Scan for the cell matching the given text and deliver its [X, Y] coordinate at center. 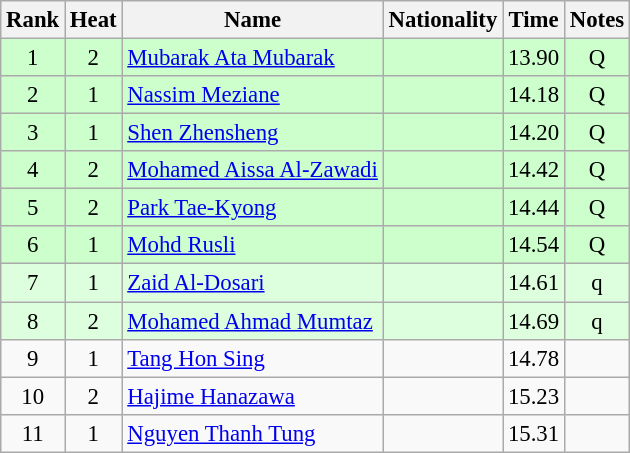
14.20 [534, 133]
14.44 [534, 208]
Rank [33, 20]
11 [33, 433]
7 [33, 283]
Heat [94, 20]
13.90 [534, 58]
Mubarak Ata Mubarak [252, 58]
14.42 [534, 170]
15.31 [534, 433]
14.18 [534, 95]
9 [33, 358]
Notes [596, 20]
Zaid Al-Dosari [252, 283]
Nassim Meziane [252, 95]
14.78 [534, 358]
Name [252, 20]
14.54 [534, 245]
Time [534, 20]
6 [33, 245]
8 [33, 321]
Tang Hon Sing [252, 358]
15.23 [534, 396]
Hajime Hanazawa [252, 396]
5 [33, 208]
Nguyen Thanh Tung [252, 433]
Mohd Rusli [252, 245]
14.69 [534, 321]
3 [33, 133]
Nationality [442, 20]
14.61 [534, 283]
10 [33, 396]
Shen Zhensheng [252, 133]
Mohamed Ahmad Mumtaz [252, 321]
Mohamed Aissa Al-Zawadi [252, 170]
Park Tae-Kyong [252, 208]
4 [33, 170]
